Return the (X, Y) coordinate for the center point of the cell that contains the specified text.  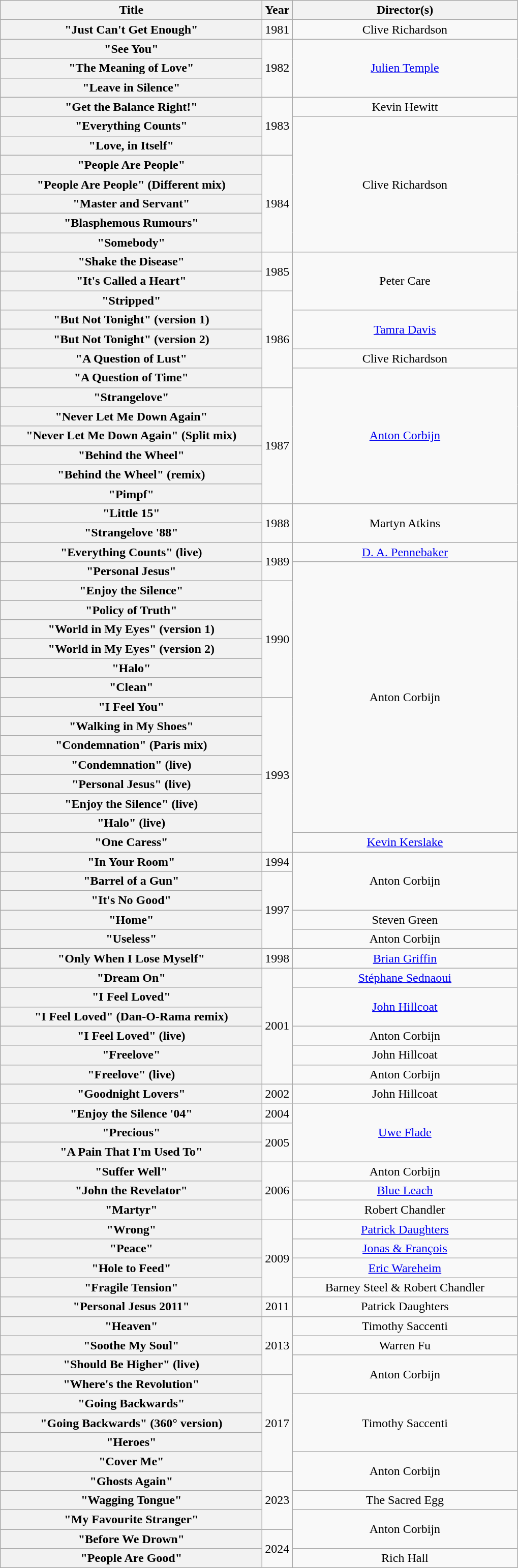
"A Question of Lust" (131, 358)
"Personal Jesus 2011" (131, 1307)
Jonas & François (405, 1249)
2004 (278, 1113)
"Clean" (131, 687)
"Going Backwards" (131, 1403)
Brian Griffin (405, 958)
"Useless" (131, 939)
"Barrel of a Gun" (131, 881)
"Leave in Silence" (131, 87)
"Fragile Tension" (131, 1287)
"I Feel Loved" (131, 997)
"Little 15" (131, 513)
"Wrong" (131, 1229)
1985 (278, 272)
"Never Let Me Down Again" (Split mix) (131, 436)
"Somebody" (131, 243)
Warren Fu (405, 1345)
"People Are Good" (131, 1558)
"It's Called a Heart" (131, 281)
"Dream On" (131, 978)
D. A. Pennebaker (405, 552)
"Condemnation" (Paris mix) (131, 745)
"People Are People" (131, 165)
"Peace" (131, 1249)
"Policy of Truth" (131, 610)
"Master and Servant" (131, 203)
"Cover Me" (131, 1461)
2024 (278, 1549)
2013 (278, 1345)
Tamra Davis (405, 329)
"John the Revelator" (131, 1191)
Robert Chandler (405, 1210)
"Goodnight Lovers" (131, 1094)
1989 (278, 561)
"Before We Drown" (131, 1539)
1982 (278, 68)
"Personal Jesus" (live) (131, 784)
2017 (278, 1423)
"My Favourite Stranger" (131, 1520)
"Should Be Higher" (live) (131, 1365)
"Blasphemous Rumours" (131, 223)
1986 (278, 339)
"Enjoy the Silence" (131, 591)
1983 (278, 126)
"Condemnation" (live) (131, 765)
2005 (278, 1142)
"But Not Tonight" (version 2) (131, 339)
"But Not Tonight" (version 1) (131, 320)
1997 (278, 910)
Title (131, 10)
"The Meaning of Love" (131, 68)
"Wagging Tongue" (131, 1500)
"Everything Counts" (live) (131, 552)
2001 (278, 1026)
"Everything Counts" (131, 126)
1987 (278, 445)
"Home" (131, 920)
"Personal Jesus" (131, 571)
Blue Leach (405, 1191)
"Ghosts Again" (131, 1481)
"Freelove" (live) (131, 1074)
"Martyr" (131, 1210)
2011 (278, 1307)
Peter Care (405, 281)
"Pimpf" (131, 494)
"Never Let Me Down Again" (131, 416)
"Going Backwards" (360° version) (131, 1423)
"In Your Room" (131, 862)
"World in My Eyes" (version 1) (131, 629)
"World in My Eyes" (version 2) (131, 649)
"Heaven" (131, 1326)
Kevin Hewitt (405, 107)
"Get the Balance Right!" (131, 107)
Uwe Flade (405, 1132)
1981 (278, 29)
"See You" (131, 49)
"Walking in My Shoes" (131, 726)
Barney Steel & Robert Chandler (405, 1287)
"Strangelove '88" (131, 532)
"Just Can't Get Enough" (131, 29)
"Behind the Wheel" (remix) (131, 474)
2006 (278, 1190)
"Only When I Lose Myself" (131, 958)
Year (278, 10)
"I Feel Loved" (live) (131, 1036)
1993 (278, 774)
Martyn Atkins (405, 523)
"Halo" (131, 668)
"A Pain That I'm Used To" (131, 1152)
Rich Hall (405, 1558)
2009 (278, 1258)
"Enjoy the Silence '04" (131, 1113)
"Freelove" (131, 1055)
1984 (278, 203)
"I Feel Loved" (Dan-O-Rama remix) (131, 1016)
Director(s) (405, 10)
1998 (278, 958)
"Enjoy the Silence" (live) (131, 803)
"Behind the Wheel" (131, 455)
The Sacred Egg (405, 1500)
"Suffer Well" (131, 1171)
1994 (278, 862)
"Heroes" (131, 1442)
Julien Temple (405, 68)
1990 (278, 639)
"I Feel You" (131, 707)
Eric Wareheim (405, 1268)
Steven Green (405, 920)
"Halo" (live) (131, 823)
1988 (278, 523)
"Precious" (131, 1132)
"Where's the Revolution" (131, 1384)
2002 (278, 1094)
"Strangelove" (131, 397)
"A Question of Time" (131, 378)
"One Caress" (131, 842)
2023 (278, 1500)
Kevin Kerslake (405, 842)
"Hole to Feed" (131, 1268)
"It's No Good" (131, 900)
"Shake the Disease" (131, 262)
"Soothe My Soul" (131, 1345)
"Stripped" (131, 300)
"Love, in Itself" (131, 145)
"People Are People" (Different mix) (131, 184)
Stéphane Sednaoui (405, 978)
